Return (x, y) of the center of cell containing provided text 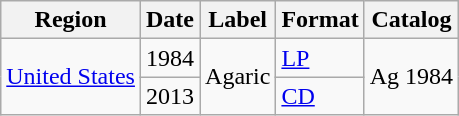
CD (320, 96)
Format (320, 20)
LP (320, 58)
United States (71, 77)
1984 (170, 58)
Catalog (411, 20)
Ag 1984 (411, 77)
Region (71, 20)
Date (170, 20)
Label (238, 20)
Agaric (238, 77)
2013 (170, 96)
